Locate the cell with the specified text and output its [X, Y] center coordinate. 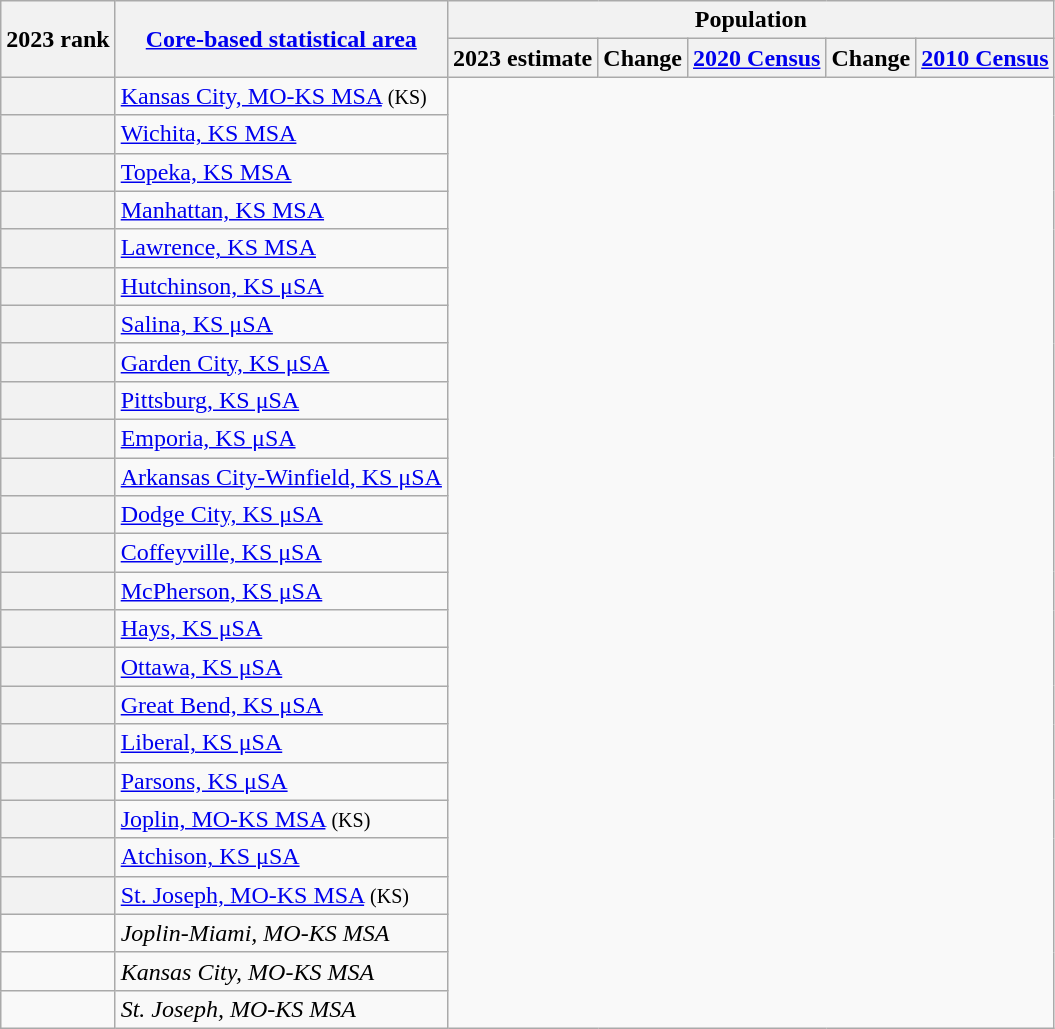
Wichita, KS MSA [281, 134]
Joplin-Miami, MO-KS MSA [281, 933]
Kansas City, MO-KS MSA (KS) [281, 96]
Dodge City, KS μSA [281, 515]
Core-based statistical area [281, 39]
Manhattan, KS MSA [281, 210]
Joplin, MO-KS MSA (KS) [281, 819]
2023 estimate [522, 58]
Liberal, KS μSA [281, 743]
Hays, KS μSA [281, 629]
2010 Census [985, 58]
2023 rank [58, 39]
Garden City, KS μSA [281, 362]
Atchison, KS μSA [281, 857]
Great Bend, KS μSA [281, 705]
Ottawa, KS μSA [281, 667]
Emporia, KS μSA [281, 438]
St. Joseph, MO-KS MSA (KS) [281, 895]
Topeka, KS MSA [281, 172]
St. Joseph, MO-KS MSA [281, 1009]
Population [750, 20]
Pittsburg, KS μSA [281, 400]
Coffeyville, KS μSA [281, 553]
McPherson, KS μSA [281, 591]
Kansas City, MO-KS MSA [281, 971]
Arkansas City-Winfield, KS μSA [281, 477]
Parsons, KS μSA [281, 781]
Hutchinson, KS μSA [281, 286]
2020 Census [757, 58]
Salina, KS μSA [281, 324]
Lawrence, KS MSA [281, 248]
